Detect which cell encompasses the target text, then output its [X, Y] center coordinate. 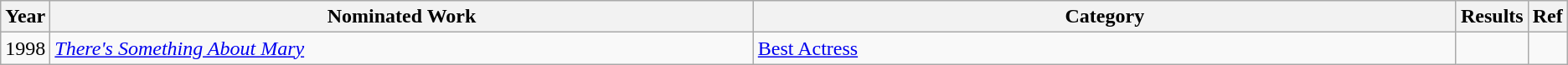
Year [25, 17]
There's Something About Mary [402, 48]
Ref [1548, 17]
Category [1104, 17]
1998 [25, 48]
Best Actress [1104, 48]
Results [1492, 17]
Nominated Work [402, 17]
